Extract the (X, Y) coordinate from the center of the cell holding the provided text.  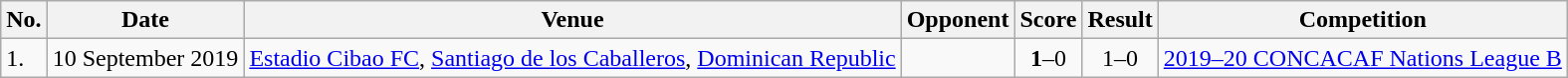
10 September 2019 (145, 58)
Date (145, 20)
No. (24, 20)
Opponent (958, 20)
Score (1048, 20)
2019–20 CONCACAF Nations League B (1362, 58)
Competition (1362, 20)
Result (1120, 20)
Estadio Cibao FC, Santiago de los Caballeros, Dominican Republic (572, 58)
1. (24, 58)
Venue (572, 20)
